Extract the [x, y] coordinate from the center of the cell holding the provided text.  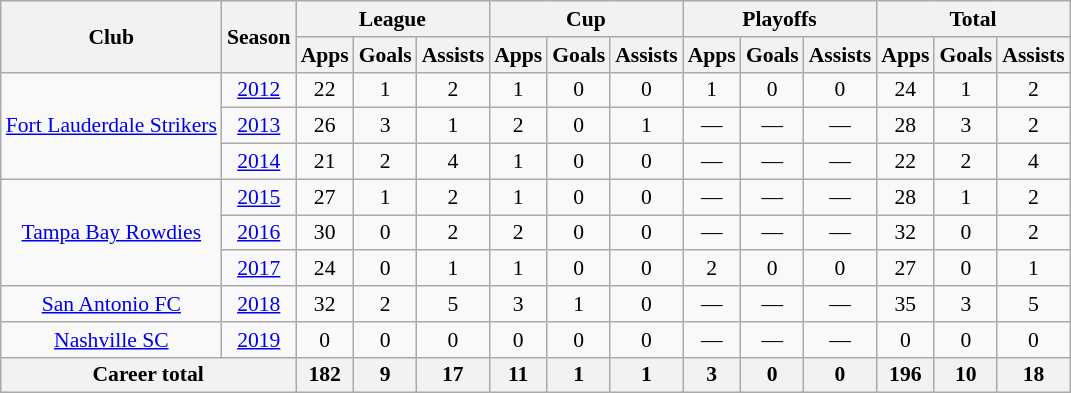
2012 [259, 90]
30 [325, 233]
Club [112, 36]
Total [973, 19]
Tampa Bay Rowdies [112, 232]
League [393, 19]
Career total [148, 375]
Fort Lauderdale Strikers [112, 126]
2016 [259, 233]
Cup [586, 19]
2018 [259, 304]
Playoffs [780, 19]
2015 [259, 197]
17 [454, 375]
2017 [259, 269]
26 [325, 126]
Season [259, 36]
2019 [259, 340]
2014 [259, 162]
196 [905, 375]
10 [966, 375]
Nashville SC [112, 340]
182 [325, 375]
9 [386, 375]
35 [905, 304]
11 [518, 375]
18 [1034, 375]
2013 [259, 126]
San Antonio FC [112, 304]
21 [325, 162]
